From the cell containing the given text, extract its center point as [X, Y] coordinate. 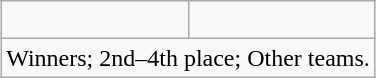
Winners; 2nd–4th place; Other teams. [188, 58]
